Return the (X, Y) coordinate for the center point of the cell that contains the specified text.  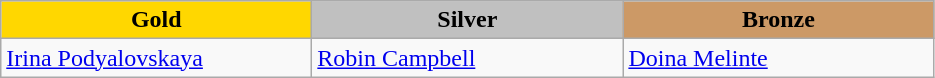
Silver (468, 20)
Gold (156, 20)
Bronze (778, 20)
Doina Melinte (778, 58)
Robin Campbell (468, 58)
Irina Podyalovskaya (156, 58)
